Return [X, Y] of the center of cell containing provided text 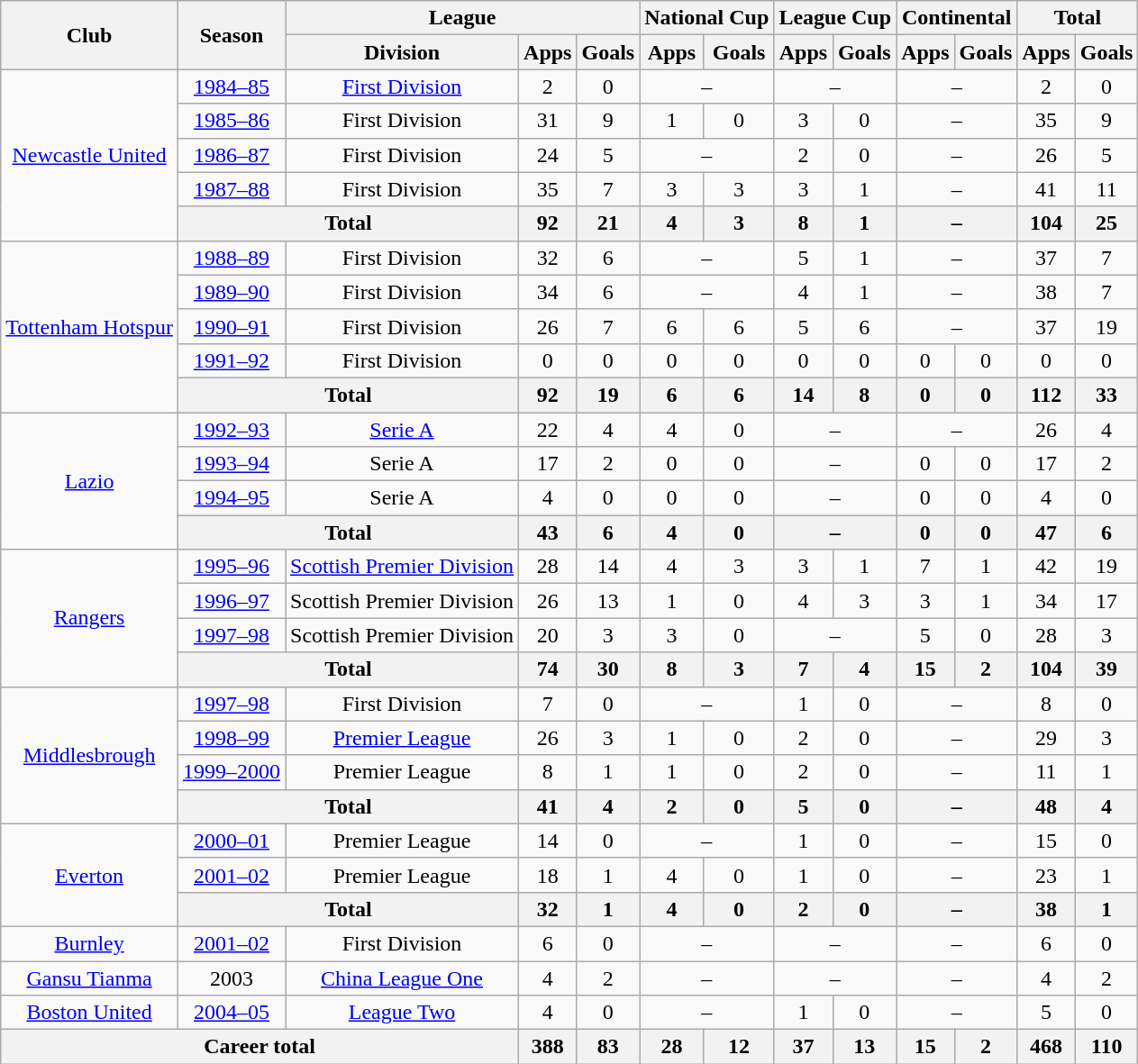
Middlesbrough [90, 755]
22 [548, 430]
29 [1046, 738]
1989–90 [231, 292]
74 [548, 669]
2003 [231, 978]
48 [1046, 806]
Lazio [90, 481]
468 [1046, 1047]
1992–93 [231, 430]
388 [548, 1047]
2000–01 [231, 841]
1995–96 [231, 567]
24 [548, 155]
110 [1106, 1047]
China League One [402, 978]
1988–89 [231, 258]
1984–85 [231, 86]
43 [548, 532]
Division [402, 52]
42 [1046, 567]
20 [548, 635]
National Cup [706, 18]
Tottenham Hotspur [90, 326]
21 [608, 223]
Burnley [90, 943]
2004–05 [231, 1013]
1987–88 [231, 189]
1991–92 [231, 360]
League Two [402, 1013]
112 [1046, 395]
25 [1106, 223]
83 [608, 1047]
Career total [259, 1047]
1993–94 [231, 464]
1999–2000 [231, 772]
1998–99 [231, 738]
League [461, 18]
1986–87 [231, 155]
Club [90, 35]
47 [1046, 532]
Rangers [90, 618]
23 [1046, 875]
Newcastle United [90, 155]
1996–97 [231, 601]
League Cup [835, 18]
Boston United [90, 1013]
1990–91 [231, 326]
30 [608, 669]
33 [1106, 395]
1985–86 [231, 121]
18 [548, 875]
Season [231, 35]
Everton [90, 875]
31 [548, 121]
1994–95 [231, 498]
Continental [957, 18]
Gansu Tianma [90, 978]
12 [739, 1047]
39 [1106, 669]
